Pinpoint the cell where the given text exists, returning its [x, y] midpoint coordinate. 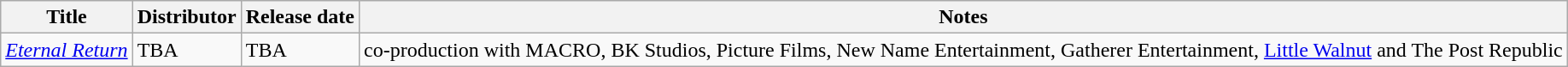
Eternal Return [67, 50]
Notes [963, 17]
co-production with MACRO, BK Studios, Picture Films, New Name Entertainment, Gatherer Entertainment, Little Walnut and The Post Republic [963, 50]
Distributor [186, 17]
Release date [300, 17]
Title [67, 17]
